Return (X, Y) of the center of cell containing provided text 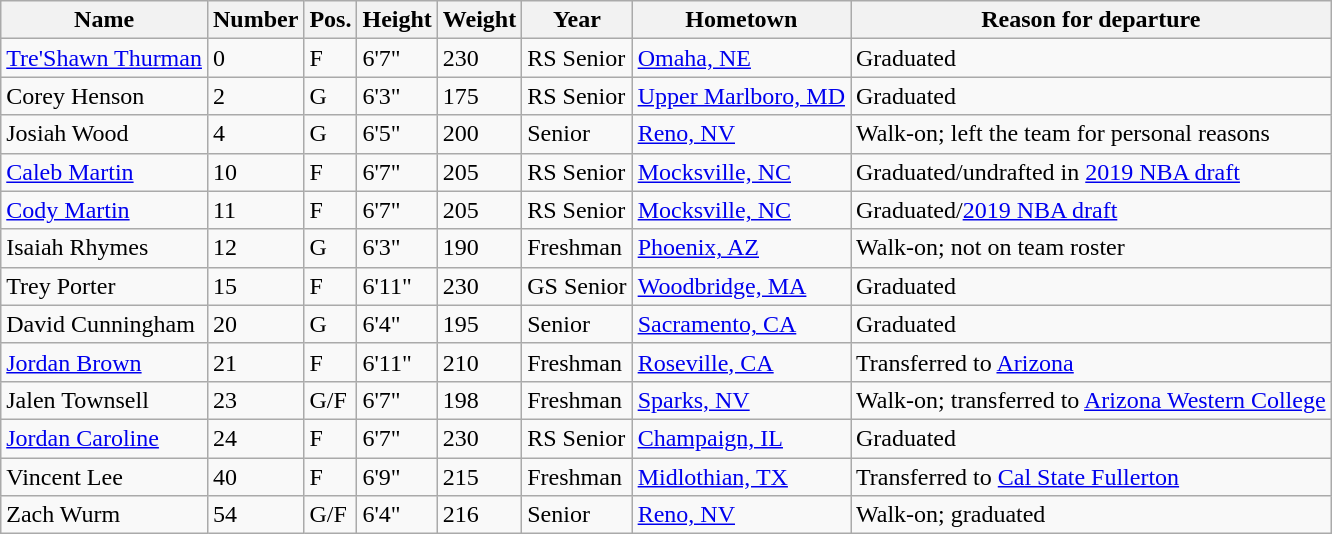
Year (577, 20)
195 (479, 324)
216 (479, 515)
4 (255, 134)
20 (255, 324)
Hometown (741, 20)
Jordan Brown (104, 362)
Walk-on; graduated (1090, 515)
23 (255, 400)
Champaign, IL (741, 438)
Transferred to Cal State Fullerton (1090, 477)
Pos. (330, 20)
Graduated/2019 NBA draft (1090, 210)
Isaiah Rhymes (104, 248)
24 (255, 438)
Caleb Martin (104, 172)
12 (255, 248)
6'5" (397, 134)
Jordan Caroline (104, 438)
11 (255, 210)
15 (255, 286)
Weight (479, 20)
200 (479, 134)
Walk-on; not on team roster (1090, 248)
Name (104, 20)
Jalen Townsell (104, 400)
Woodbridge, MA (741, 286)
Number (255, 20)
198 (479, 400)
54 (255, 515)
GS Senior (577, 286)
Corey Henson (104, 96)
21 (255, 362)
215 (479, 477)
Midlothian, TX (741, 477)
Roseville, CA (741, 362)
Height (397, 20)
175 (479, 96)
Omaha, NE (741, 58)
Zach Wurm (104, 515)
Sparks, NV (741, 400)
10 (255, 172)
Phoenix, AZ (741, 248)
Walk-on; left the team for personal reasons (1090, 134)
Sacramento, CA (741, 324)
190 (479, 248)
0 (255, 58)
David Cunningham (104, 324)
Transferred to Arizona (1090, 362)
40 (255, 477)
2 (255, 96)
Vincent Lee (104, 477)
210 (479, 362)
Josiah Wood (104, 134)
Tre'Shawn Thurman (104, 58)
Reason for departure (1090, 20)
Trey Porter (104, 286)
Graduated/undrafted in 2019 NBA draft (1090, 172)
Upper Marlboro, MD (741, 96)
6'9" (397, 477)
Cody Martin (104, 210)
Walk-on; transferred to Arizona Western College (1090, 400)
